From the cell containing the given text, extract its center point as [X, Y] coordinate. 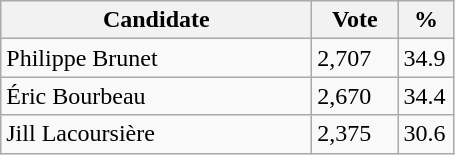
34.4 [426, 96]
Vote [355, 20]
Jill Lacoursière [156, 134]
2,375 [355, 134]
% [426, 20]
Éric Bourbeau [156, 96]
Philippe Brunet [156, 58]
30.6 [426, 134]
2,670 [355, 96]
Candidate [156, 20]
2,707 [355, 58]
34.9 [426, 58]
